Extract the [x, y] coordinate from the center of the cell holding the provided text.  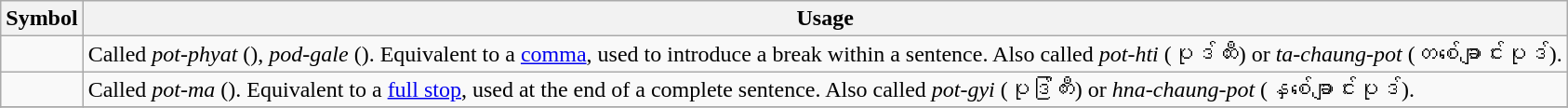
Symbol [42, 19]
Usage [825, 19]
